Locate the cell with the specified text and output its (x, y) center coordinate. 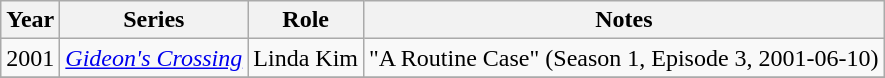
Gideon's Crossing (154, 58)
"A Routine Case" (Season 1, Episode 3, 2001-06-10) (624, 58)
Linda Kim (306, 58)
Role (306, 20)
Notes (624, 20)
Year (30, 20)
2001 (30, 58)
Series (154, 20)
